Extract the (x, y) coordinate from the center of the cell holding the provided text.  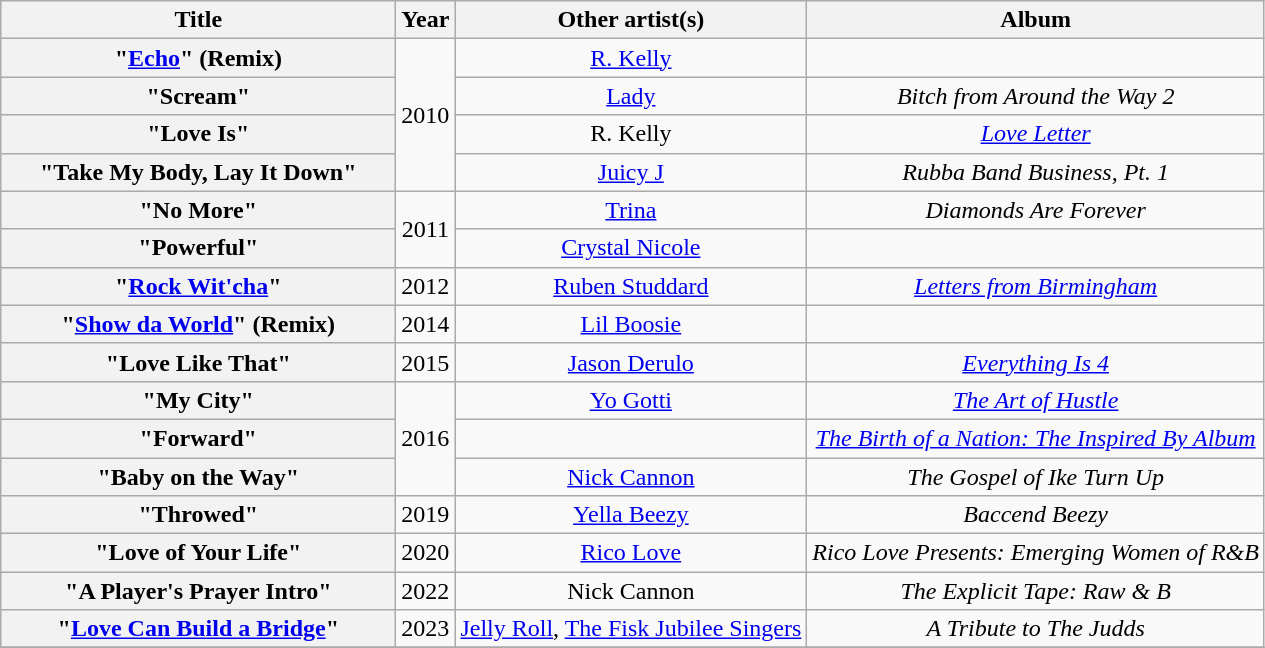
2023 (426, 629)
2010 (426, 115)
"Scream" (198, 96)
Trina (631, 210)
"My City" (198, 400)
2022 (426, 591)
"Throwed" (198, 515)
Yo Gotti (631, 400)
"Echo" (Remix) (198, 58)
"Show da World" (Remix) (198, 324)
2014 (426, 324)
Title (198, 20)
The Birth of a Nation: The Inspired By Album (1036, 438)
The Gospel of Ike Turn Up (1036, 477)
Letters from Birmingham (1036, 286)
"Love of Your Life" (198, 553)
A Tribute to The Judds (1036, 629)
"No More" (198, 210)
Album (1036, 20)
2012 (426, 286)
Lady (631, 96)
Other artist(s) (631, 20)
2019 (426, 515)
Baccend Beezy (1036, 515)
"Take My Body, Lay It Down" (198, 172)
Jason Derulo (631, 362)
Rubba Band Business, Pt. 1 (1036, 172)
Juicy J (631, 172)
"Love Can Build a Bridge" (198, 629)
"Rock Wit'cha" (198, 286)
Yella Beezy (631, 515)
Diamonds Are Forever (1036, 210)
"Forward" (198, 438)
The Art of Hustle (1036, 400)
Year (426, 20)
Love Letter (1036, 134)
Rico Love (631, 553)
"Baby on the Way" (198, 477)
"Love Is" (198, 134)
"A Player's Prayer Intro" (198, 591)
Bitch from Around the Way 2 (1036, 96)
"Powerful" (198, 248)
Lil Boosie (631, 324)
2016 (426, 438)
2020 (426, 553)
Everything Is 4 (1036, 362)
The Explicit Tape: Raw & B (1036, 591)
2011 (426, 229)
"Love Like That" (198, 362)
2015 (426, 362)
Jelly Roll, The Fisk Jubilee Singers (631, 629)
Crystal Nicole (631, 248)
Ruben Studdard (631, 286)
Rico Love Presents: Emerging Women of R&B (1036, 553)
